Find where the given text appears and provide that cell's center as [x, y] coordinate. 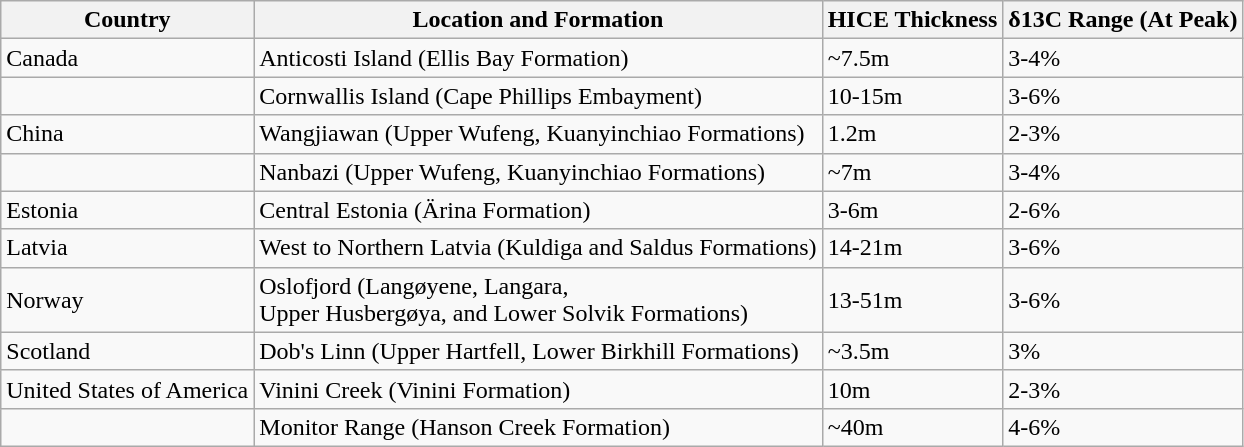
2-6% [1123, 210]
Central Estonia (Ärina Formation) [538, 210]
Anticosti Island (Ellis Bay Formation) [538, 58]
3% [1123, 351]
United States of America [128, 389]
HICE Thickness [912, 20]
Dob's Linn (Upper Hartfell, Lower Birkhill Formations) [538, 351]
10m [912, 389]
3-6m [912, 210]
Country [128, 20]
Cornwallis Island (Cape Phillips Embayment) [538, 96]
Vinini Creek (Vinini Formation) [538, 389]
Location and Formation [538, 20]
Monitor Range (Hanson Creek Formation) [538, 427]
Norway [128, 300]
~3.5m [912, 351]
14-21m [912, 248]
Nanbazi (Upper Wufeng, Kuanyinchiao Formations) [538, 172]
1.2m [912, 134]
West to Northern Latvia (Kuldiga and Saldus Formations) [538, 248]
13-51m [912, 300]
4-6% [1123, 427]
δ13C Range (At Peak) [1123, 20]
Scotland [128, 351]
~7m [912, 172]
~7.5m [912, 58]
China [128, 134]
Estonia [128, 210]
Oslofjord (Langøyene, Langara,Upper Husbergøya, and Lower Solvik Formations) [538, 300]
Wangjiawan (Upper Wufeng, Kuanyinchiao Formations) [538, 134]
Canada [128, 58]
10-15m [912, 96]
~40m [912, 427]
Latvia [128, 248]
